Scan for the cell matching the given text and deliver its [x, y] coordinate at center. 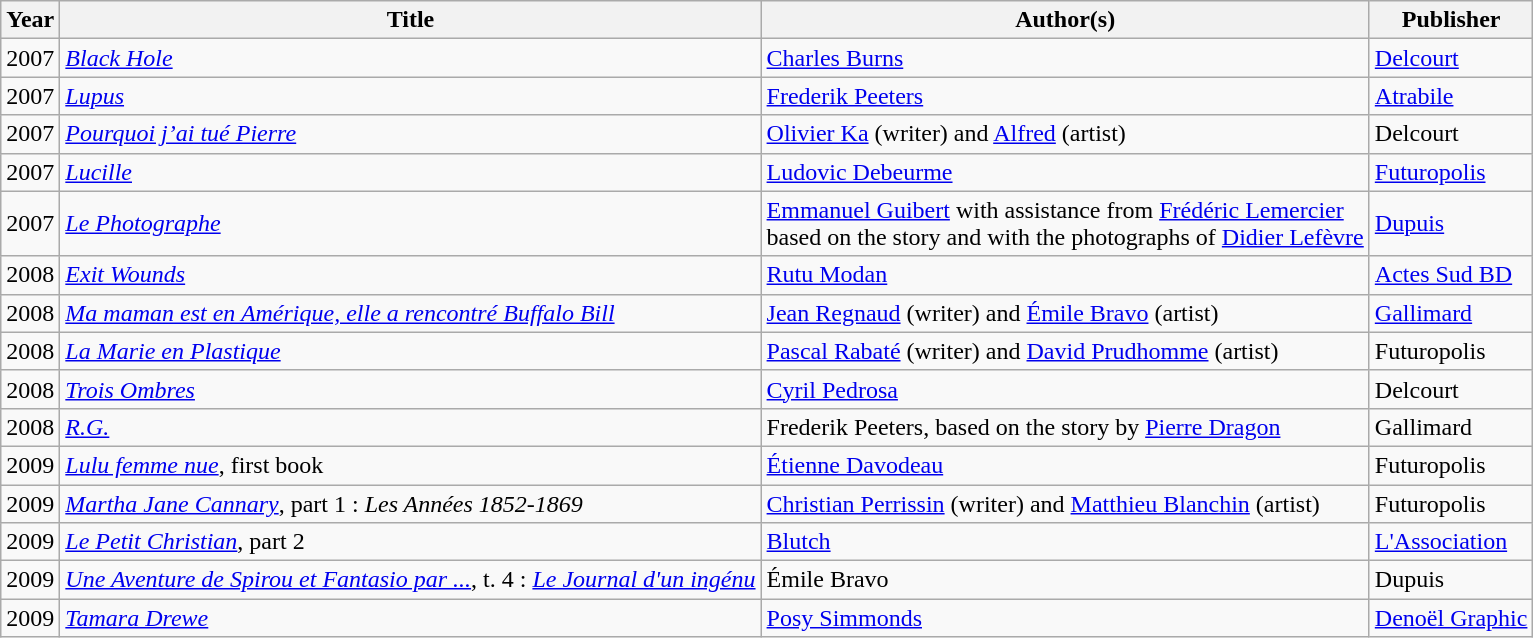
Frederik Peeters, based on the story by Pierre Dragon [1065, 427]
Publisher [1451, 20]
Lulu femme nue, first book [410, 465]
Rutu Modan [1065, 275]
L'Association [1451, 542]
Denoël Graphic [1451, 618]
Martha Jane Cannary, part 1 : Les Années 1852-1869 [410, 503]
Ludovic Debeurme [1065, 172]
Trois Ombres [410, 389]
Christian Perrissin (writer) and Matthieu Blanchin (artist) [1065, 503]
Tamara Drewe [410, 618]
La Marie en Plastique [410, 351]
Une Aventure de Spirou et Fantasio par ..., t. 4 : Le Journal d'un ingénu [410, 580]
Charles Burns [1065, 58]
Émile Bravo [1065, 580]
Posy Simmonds [1065, 618]
Atrabile [1451, 96]
Blutch [1065, 542]
Exit Wounds [410, 275]
Emmanuel Guibert with assistance from Frédéric Lemercier based on the story and with the photographs of Didier Lefèvre [1065, 224]
Frederik Peeters [1065, 96]
Pascal Rabaté (writer) and David Prudhomme (artist) [1065, 351]
Jean Regnaud (writer) and Émile Bravo (artist) [1065, 313]
Actes Sud BD [1451, 275]
Olivier Ka (writer) and Alfred (artist) [1065, 134]
Lucille [410, 172]
Étienne Davodeau [1065, 465]
Lupus [410, 96]
Year [30, 20]
Black Hole [410, 58]
Ma maman est en Amérique, elle a rencontré Buffalo Bill [410, 313]
Author(s) [1065, 20]
Pourquoi j’ai tué Pierre [410, 134]
Title [410, 20]
Le Photographe [410, 224]
Cyril Pedrosa [1065, 389]
R.G. [410, 427]
Le Petit Christian, part 2 [410, 542]
